Search for the cell housing the specified text and yield its (X, Y) center coordinate. 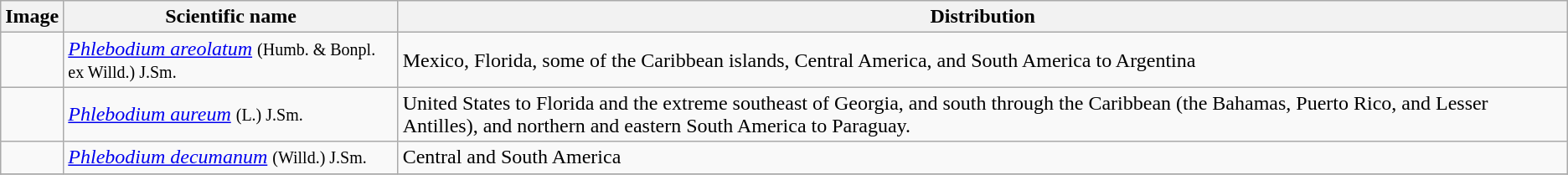
Phlebodium decumanum (Willd.) J.Sm. (231, 157)
Central and South America (983, 157)
Mexico, Florida, some of the Caribbean islands, Central America, and South America to Argentina (983, 60)
Image (32, 17)
Phlebodium aureum (L.) J.Sm. (231, 114)
Distribution (983, 17)
Phlebodium areolatum (Humb. & Bonpl. ex Willd.) J.Sm. (231, 60)
Scientific name (231, 17)
